Extract the [X, Y] coordinate from the center of the cell holding the provided text.  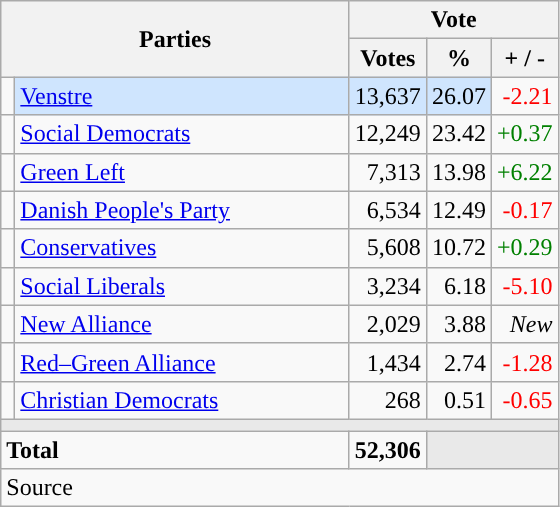
-5.10 [524, 286]
23.42 [458, 134]
26.07 [458, 96]
5,608 [388, 248]
Conservatives [182, 248]
3.88 [458, 324]
Red–Green Alliance [182, 362]
Parties [176, 39]
10.72 [458, 248]
New Alliance [182, 324]
12,249 [388, 134]
+6.22 [524, 172]
-2.21 [524, 96]
6,534 [388, 210]
2.74 [458, 362]
13.98 [458, 172]
0.51 [458, 400]
-0.65 [524, 400]
% [458, 58]
Vote [454, 20]
+ / - [524, 58]
Social Liberals [182, 286]
7,313 [388, 172]
+0.37 [524, 134]
2,029 [388, 324]
New [524, 324]
Christian Democrats [182, 400]
Green Left [182, 172]
+0.29 [524, 248]
-1.28 [524, 362]
Danish People's Party [182, 210]
-0.17 [524, 210]
268 [388, 400]
6.18 [458, 286]
Votes [388, 58]
Social Democrats [182, 134]
3,234 [388, 286]
Venstre [182, 96]
13,637 [388, 96]
1,434 [388, 362]
52,306 [388, 449]
Source [280, 488]
12.49 [458, 210]
Total [176, 449]
